Scan for the cell matching the given text and deliver its [X, Y] coordinate at center. 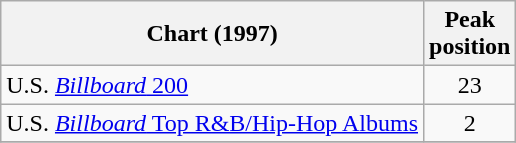
Peakposition [470, 34]
U.S. Billboard 200 [212, 85]
Chart (1997) [212, 34]
U.S. Billboard Top R&B/Hip-Hop Albums [212, 123]
2 [470, 123]
23 [470, 85]
